Find where the given text appears and provide that cell's center as (X, Y) coordinate. 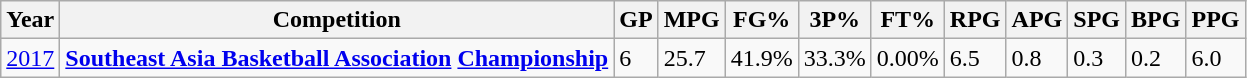
6.0 (1216, 58)
Year (30, 20)
33.3% (834, 58)
0.2 (1156, 58)
FT% (908, 20)
PPG (1216, 20)
SPG (1097, 20)
BPG (1156, 20)
FG% (762, 20)
25.7 (692, 58)
Competition (337, 20)
RPG (975, 20)
Southeast Asia Basketball Association Championship (337, 58)
2017 (30, 58)
0.3 (1097, 58)
3P% (834, 20)
GP (636, 20)
MPG (692, 20)
0.8 (1037, 58)
6.5 (975, 58)
6 (636, 58)
0.00% (908, 58)
APG (1037, 20)
41.9% (762, 58)
